For the text-containing cell, return its midpoint in [X, Y] coordinate format. 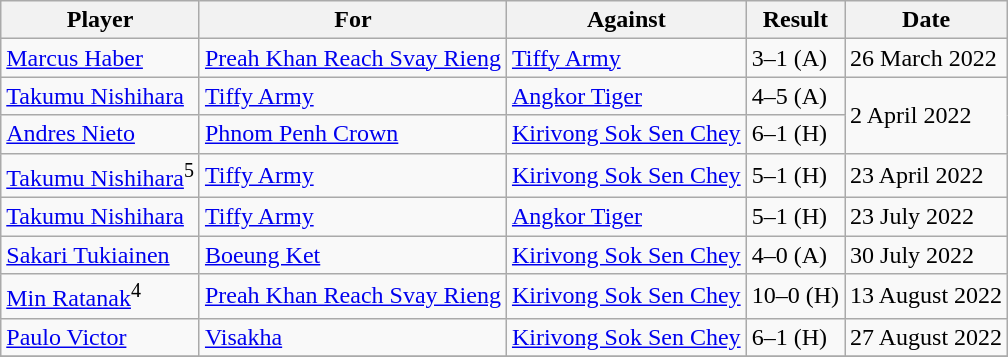
4–0 (A) [795, 255]
Marcus Haber [100, 58]
27 August 2022 [926, 337]
2 April 2022 [926, 115]
Against [626, 20]
For [352, 20]
Phnom Penh Crown [352, 134]
Result [795, 20]
23 July 2022 [926, 217]
13 August 2022 [926, 296]
Date [926, 20]
23 April 2022 [926, 176]
30 July 2022 [926, 255]
Boeung Ket [352, 255]
Visakha [352, 337]
Min Ratanak4 [100, 296]
10–0 (H) [795, 296]
Sakari Tukiainen [100, 255]
Player [100, 20]
26 March 2022 [926, 58]
4–5 (A) [795, 96]
3–1 (A) [795, 58]
Paulo Victor [100, 337]
Andres Nieto [100, 134]
Takumu Nishihara5 [100, 176]
